Search for the cell housing the specified text and yield its (X, Y) center coordinate. 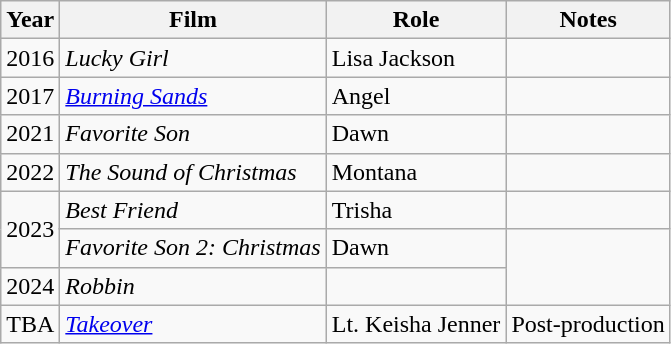
Year (30, 20)
2016 (30, 58)
2023 (30, 229)
Burning Sands (193, 96)
Lucky Girl (193, 58)
Angel (416, 96)
2022 (30, 172)
2024 (30, 286)
Notes (588, 20)
Role (416, 20)
2021 (30, 134)
Lt. Keisha Jenner (416, 324)
2017 (30, 96)
Robbin (193, 286)
Montana (416, 172)
Film (193, 20)
Favorite Son (193, 134)
The Sound of Christmas (193, 172)
Trisha (416, 210)
Lisa Jackson (416, 58)
TBA (30, 324)
Post-production (588, 324)
Takeover (193, 324)
Favorite Son 2: Christmas (193, 248)
Best Friend (193, 210)
